Provide the [X, Y] coordinate of the cell's center where the given text is located.  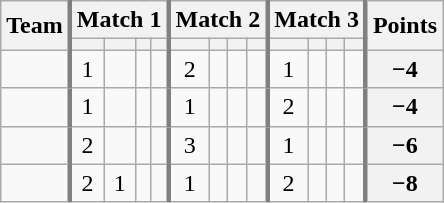
−8 [404, 183]
3 [188, 145]
Points [404, 26]
Match 1 [120, 20]
Team [36, 26]
Match 3 [316, 20]
Match 2 [218, 20]
−6 [404, 145]
